From the cell containing the given text, extract its center point as (x, y) coordinate. 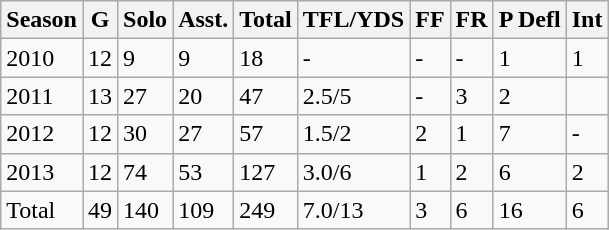
2013 (42, 172)
49 (100, 210)
3.0/6 (353, 172)
74 (146, 172)
2010 (42, 58)
53 (204, 172)
57 (266, 134)
2012 (42, 134)
Solo (146, 20)
2.5/5 (353, 96)
P Defl (530, 20)
1.5/2 (353, 134)
13 (100, 96)
47 (266, 96)
7.0/13 (353, 210)
18 (266, 58)
30 (146, 134)
Int (587, 20)
109 (204, 210)
127 (266, 172)
16 (530, 210)
G (100, 20)
249 (266, 210)
140 (146, 210)
Season (42, 20)
FF (430, 20)
FR (472, 20)
7 (530, 134)
20 (204, 96)
2011 (42, 96)
TFL/YDS (353, 20)
Asst. (204, 20)
